Determine the (X, Y) coordinate at the center of the cell enclosing the given text.  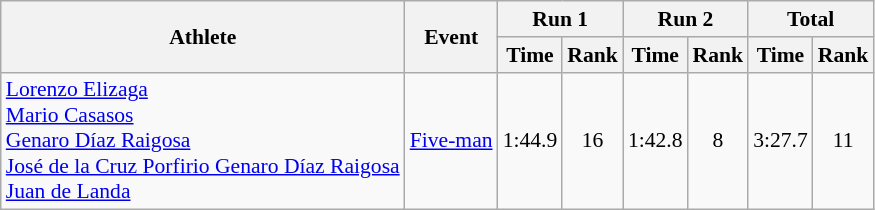
1:44.9 (530, 141)
11 (844, 141)
Five-man (452, 141)
Lorenzo Elizaga Mario Casasos Genaro Díaz Raigosa José de la Cruz Porfirio Genaro Díaz Raigosa Juan de Landa (203, 141)
3:27.7 (780, 141)
8 (718, 141)
Run 1 (560, 19)
Athlete (203, 36)
Event (452, 36)
Run 2 (686, 19)
1:42.8 (656, 141)
Total (810, 19)
16 (592, 141)
